Return the (x, y) coordinate for the center point of the cell that contains the specified text.  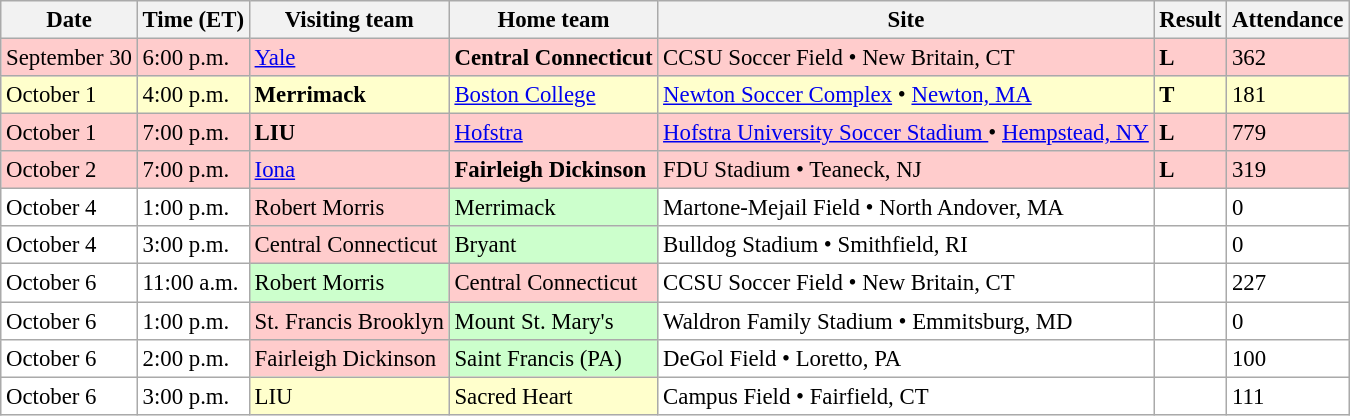
Newton Soccer Complex • Newton, MA (906, 95)
Time (ET) (193, 20)
Home team (554, 20)
11:00 a.m. (193, 283)
Yale (349, 58)
779 (1288, 133)
September 30 (69, 58)
Attendance (1288, 20)
Mount St. Mary's (554, 321)
4:00 p.m. (193, 95)
100 (1288, 358)
St. Francis Brooklyn (349, 321)
Sacred Heart (554, 396)
181 (1288, 95)
227 (1288, 283)
Saint Francis (PA) (554, 358)
Bulldog Stadium • Smithfield, RI (906, 245)
October 2 (69, 170)
Campus Field • Fairfield, CT (906, 396)
6:00 p.m. (193, 58)
FDU Stadium • Teaneck, NJ (906, 170)
Visiting team (349, 20)
Martone-Mejail Field • North Andover, MA (906, 208)
DeGol Field • Loretto, PA (906, 358)
Hofstra (554, 133)
T (1190, 95)
Hofstra University Soccer Stadium • Hempstead, NY (906, 133)
362 (1288, 58)
Boston College (554, 95)
2:00 p.m. (193, 358)
111 (1288, 396)
Waldron Family Stadium • Emmitsburg, MD (906, 321)
319 (1288, 170)
Date (69, 20)
Site (906, 20)
Result (1190, 20)
Bryant (554, 245)
Iona (349, 170)
